Return [X, Y] of the center of cell containing provided text 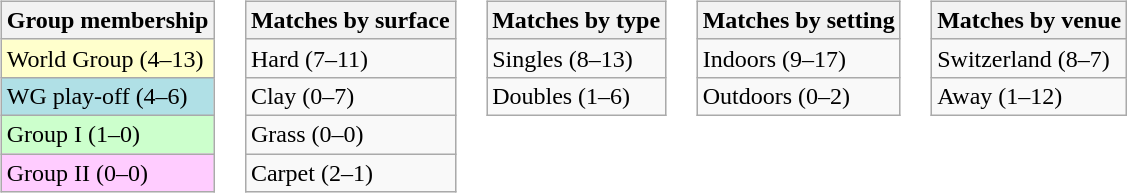
Hard (7–11) [350, 58]
Group II (0–0) [108, 173]
Clay (0–7) [350, 96]
Indoors (9–17) [798, 58]
Away (1–12) [1030, 96]
Matches by surface [350, 20]
Matches by type [576, 20]
Carpet (2–1) [350, 173]
Doubles (1–6) [576, 96]
Matches by venue [1030, 20]
Group I (1–0) [108, 134]
Matches by setting [798, 20]
World Group (4–13) [108, 58]
Grass (0–0) [350, 134]
Group membership [108, 20]
Outdoors (0–2) [798, 96]
Singles (8–13) [576, 58]
WG play-off (4–6) [108, 96]
Switzerland (8–7) [1030, 58]
